Output the [X, Y] coordinate of the center of the cell containing the given text.  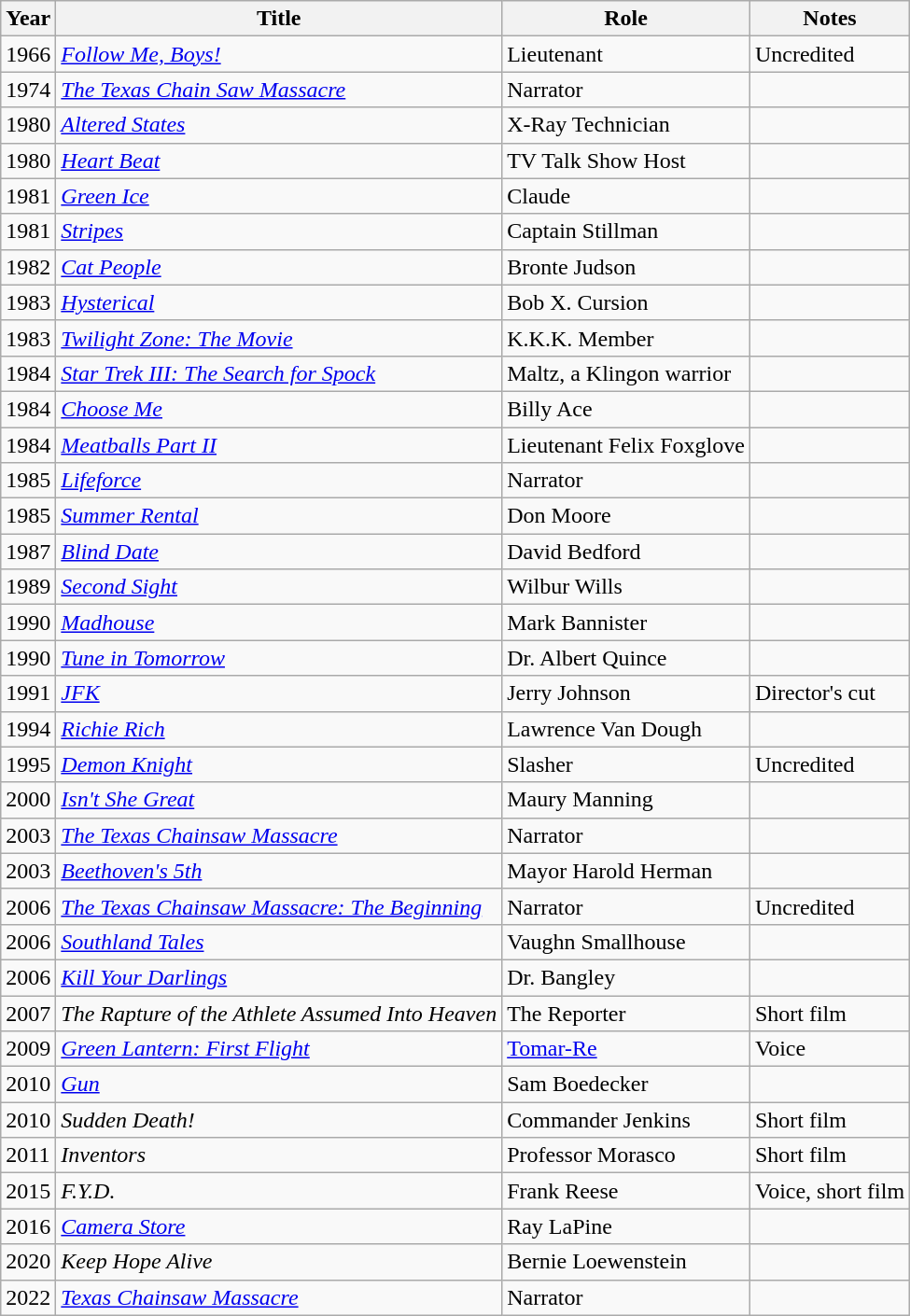
Bob X. Cursion [626, 302]
Mayor Harold Herman [626, 871]
Dr. Albert Quince [626, 658]
Second Sight [279, 587]
Director's cut [829, 693]
Hysterical [279, 302]
Slasher [626, 764]
Billy Ace [626, 409]
1982 [28, 267]
Star Trek III: The Search for Spock [279, 373]
Southland Tales [279, 942]
2020 [28, 1262]
Camera Store [279, 1226]
Voice, short film [829, 1191]
Summer Rental [279, 516]
Tomar-Re [626, 1049]
Vaughn Smallhouse [626, 942]
Voice [829, 1049]
K.K.K. Member [626, 338]
Tune in Tomorrow [279, 658]
Gun [279, 1085]
JFK [279, 693]
1989 [28, 587]
Demon Knight [279, 764]
Lifeforce [279, 481]
TV Talk Show Host [626, 161]
Follow Me, Boys! [279, 54]
Isn't She Great [279, 800]
Sudden Death! [279, 1120]
Lieutenant Felix Foxglove [626, 445]
Professor Morasco [626, 1155]
2016 [28, 1226]
1966 [28, 54]
Maltz, a Klingon warrior [626, 373]
Title [279, 19]
Lawrence Van Dough [626, 729]
2022 [28, 1297]
1987 [28, 552]
Dr. Bangley [626, 977]
The Texas Chain Saw Massacre [279, 90]
Don Moore [626, 516]
Jerry Johnson [626, 693]
The Reporter [626, 1013]
Madhouse [279, 623]
Beethoven's 5th [279, 871]
Richie Rich [279, 729]
Blind Date [279, 552]
Commander Jenkins [626, 1120]
Cat People [279, 267]
Frank Reese [626, 1191]
David Bedford [626, 552]
Altered States [279, 125]
Keep Hope Alive [279, 1262]
Twilight Zone: The Movie [279, 338]
2009 [28, 1049]
Claude [626, 196]
Year [28, 19]
1991 [28, 693]
Texas Chainsaw Massacre [279, 1297]
Stripes [279, 231]
1974 [28, 90]
Bronte Judson [626, 267]
Heart Beat [279, 161]
The Rapture of the Athlete Assumed Into Heaven [279, 1013]
Sam Boedecker [626, 1085]
Green Lantern: First Flight [279, 1049]
The Texas Chainsaw Massacre: The Beginning [279, 906]
Notes [829, 19]
Captain Stillman [626, 231]
Choose Me [279, 409]
Bernie Loewenstein [626, 1262]
Role [626, 19]
F.Y.D. [279, 1191]
Wilbur Wills [626, 587]
2000 [28, 800]
Ray LaPine [626, 1226]
Lieutenant [626, 54]
2007 [28, 1013]
2011 [28, 1155]
Meatballs Part II [279, 445]
Kill Your Darlings [279, 977]
X-Ray Technician [626, 125]
1995 [28, 764]
Maury Manning [626, 800]
2015 [28, 1191]
1994 [28, 729]
The Texas Chainsaw Massacre [279, 835]
Mark Bannister [626, 623]
Green Ice [279, 196]
Inventors [279, 1155]
